From the cell containing the given text, extract its center point as (X, Y) coordinate. 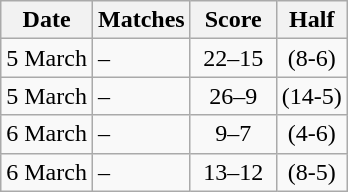
13–12 (233, 172)
Date (47, 20)
26–9 (233, 96)
Score (233, 20)
9–7 (233, 134)
(14-5) (312, 96)
22–15 (233, 58)
Matches (141, 20)
(8-5) (312, 172)
(8-6) (312, 58)
Half (312, 20)
(4-6) (312, 134)
